Output the (X, Y) coordinate of the center of the cell containing the given text.  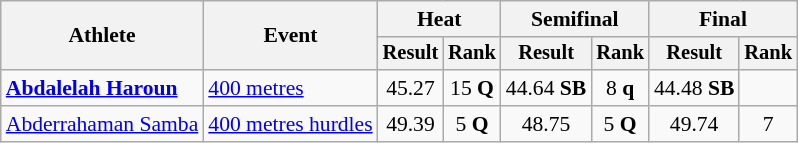
400 metres hurdles (290, 124)
Abderrahaman Samba (102, 124)
Final (723, 19)
44.48 SB (694, 88)
49.39 (411, 124)
48.75 (546, 124)
Abdalelah Haroun (102, 88)
7 (768, 124)
400 metres (290, 88)
15 Q (472, 88)
Heat (440, 19)
49.74 (694, 124)
Semifinal (575, 19)
8 q (620, 88)
Athlete (102, 36)
Event (290, 36)
45.27 (411, 88)
44.64 SB (546, 88)
